Provide the (x, y) coordinate of the cell's center where the given text is located.  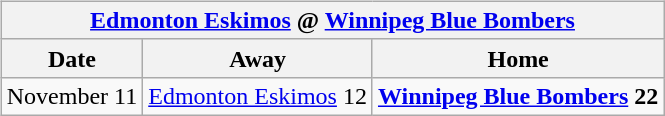
Date (72, 58)
Edmonton Eskimos 12 (258, 96)
Winnipeg Blue Bombers 22 (518, 96)
Away (258, 58)
Home (518, 58)
November 11 (72, 96)
Edmonton Eskimos @ Winnipeg Blue Bombers (332, 20)
